Identify which cell holds the provided text, then report its [X, Y] central coordinate. 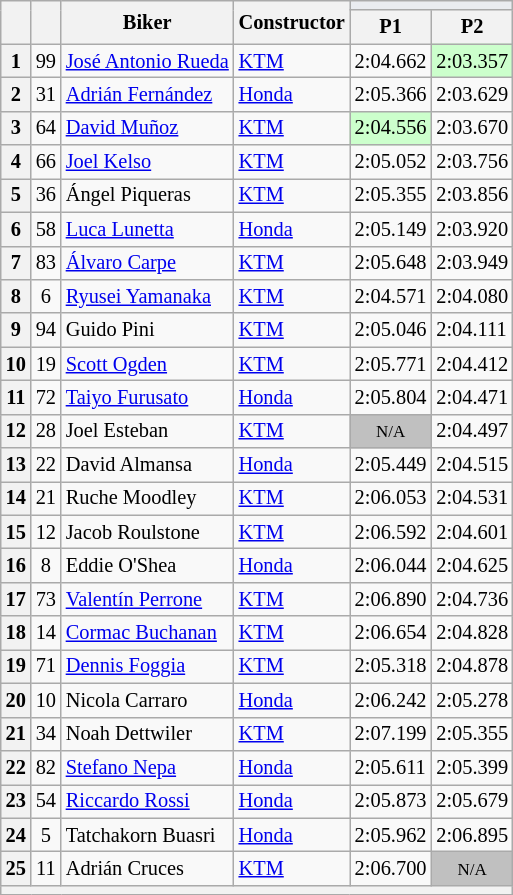
2:04.497 [472, 431]
Ángel Piqueras [148, 195]
Jacob Roulstone [148, 532]
Noah Dettwiler [148, 734]
9 [16, 330]
2:03.856 [472, 195]
Joel Kelso [148, 162]
Eddie O'Shea [148, 565]
15 [16, 532]
2:05.318 [391, 666]
2:04.878 [472, 666]
13 [16, 465]
Constructor [292, 22]
2:04.625 [472, 565]
Cormac Buchanan [148, 633]
2:06.592 [391, 532]
58 [46, 229]
2:03.920 [472, 229]
2:05.611 [391, 767]
2:06.242 [391, 700]
2:03.357 [472, 61]
25 [16, 868]
83 [46, 263]
Biker [148, 22]
Joel Esteban [148, 431]
64 [46, 128]
2:05.449 [391, 465]
David Muñoz [148, 128]
2 [16, 94]
23 [16, 801]
P1 [391, 27]
2:04.080 [472, 296]
2:05.052 [391, 162]
Luca Lunetta [148, 229]
Riccardo Rossi [148, 801]
2:04.515 [472, 465]
2:06.053 [391, 498]
2:05.046 [391, 330]
2:04.471 [472, 397]
2:03.670 [472, 128]
Guido Pini [148, 330]
2:05.648 [391, 263]
Stefano Nepa [148, 767]
20 [16, 700]
David Almansa [148, 465]
36 [46, 195]
17 [16, 599]
3 [16, 128]
Adrián Fernández [148, 94]
2:04.736 [472, 599]
2:04.571 [391, 296]
Nicola Carraro [148, 700]
Álvaro Carpe [148, 263]
34 [46, 734]
Valentín Perrone [148, 599]
2:06.044 [391, 565]
31 [46, 94]
Scott Ogden [148, 364]
94 [46, 330]
24 [16, 835]
2:03.629 [472, 94]
Adrián Cruces [148, 868]
99 [46, 61]
2:06.890 [391, 599]
Tatchakorn Buasri [148, 835]
2:04.601 [472, 532]
2:04.828 [472, 633]
2:04.412 [472, 364]
54 [46, 801]
2:07.199 [391, 734]
2:04.531 [472, 498]
4 [16, 162]
16 [16, 565]
Ryusei Yamanaka [148, 296]
Ruche Moodley [148, 498]
Dennis Foggia [148, 666]
2:05.804 [391, 397]
71 [46, 666]
2:03.949 [472, 263]
2:05.873 [391, 801]
72 [46, 397]
2:05.679 [472, 801]
82 [46, 767]
José Antonio Rueda [148, 61]
66 [46, 162]
2:06.654 [391, 633]
2:05.366 [391, 94]
2:05.278 [472, 700]
P2 [472, 27]
2:06.700 [391, 868]
2:03.756 [472, 162]
73 [46, 599]
7 [16, 263]
2:05.149 [391, 229]
2:05.399 [472, 767]
Taiyo Furusato [148, 397]
28 [46, 431]
2:05.771 [391, 364]
1 [16, 61]
2:04.111 [472, 330]
2:06.895 [472, 835]
2:04.556 [391, 128]
2:04.662 [391, 61]
2:05.962 [391, 835]
18 [16, 633]
